Return the [x, y] coordinate for the center point of the cell that contains the specified text.  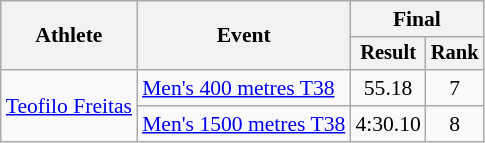
Event [244, 36]
Men's 1500 metres T38 [244, 124]
Rank [455, 54]
8 [455, 124]
Athlete [69, 36]
Final [416, 19]
Result [388, 54]
7 [455, 88]
Teofilo Freitas [69, 106]
Men's 400 metres T38 [244, 88]
4:30.10 [388, 124]
55.18 [388, 88]
